Capture the cell that displays the provided text and extract its (X, Y) central coordinate. 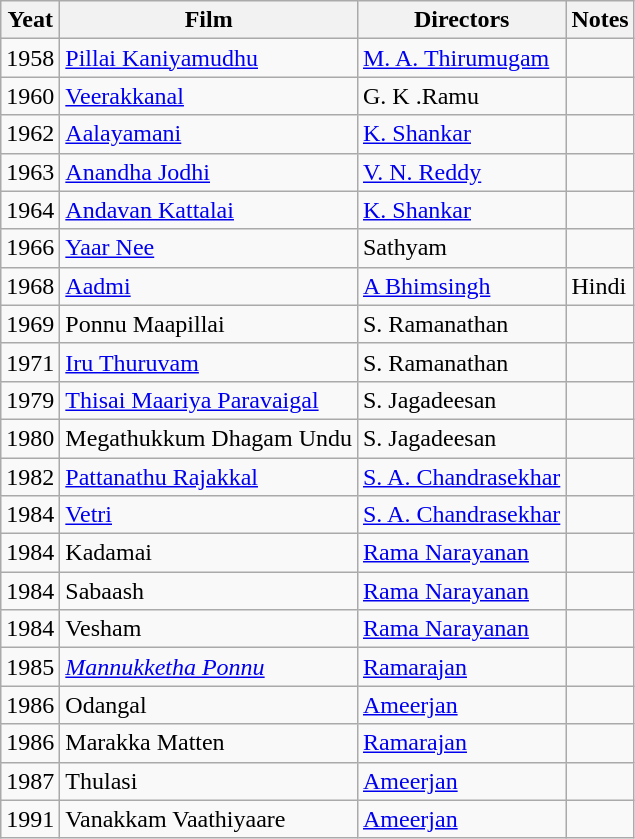
1991 (30, 819)
Kadamai (209, 553)
Sabaash (209, 591)
G. K .Ramu (461, 96)
A Bhimsingh (461, 286)
Aalayamani (209, 134)
1962 (30, 134)
Pattanathu Rajakkal (209, 477)
Veerakkanal (209, 96)
1963 (30, 172)
Sathyam (461, 248)
Yeat (30, 20)
Directors (461, 20)
Film (209, 20)
Aadmi (209, 286)
Odangal (209, 705)
Iru Thuruvam (209, 362)
Thisai Maariya Paravaigal (209, 400)
Vesham (209, 629)
1960 (30, 96)
1979 (30, 400)
M. A. Thirumugam (461, 58)
1964 (30, 210)
1987 (30, 781)
Ponnu Maapillai (209, 324)
Andavan Kattalai (209, 210)
V. N. Reddy (461, 172)
Megathukkum Dhagam Undu (209, 438)
1980 (30, 438)
Thulasi (209, 781)
Vetri (209, 515)
Yaar Nee (209, 248)
1969 (30, 324)
Pillai Kaniyamudhu (209, 58)
1982 (30, 477)
1958 (30, 58)
Mannukketha Ponnu (209, 667)
Notes (600, 20)
1966 (30, 248)
1971 (30, 362)
Anandha Jodhi (209, 172)
1985 (30, 667)
Vanakkam Vaathiyaare (209, 819)
1968 (30, 286)
Marakka Matten (209, 743)
Hindi (600, 286)
